Search for the cell housing the specified text and yield its [x, y] center coordinate. 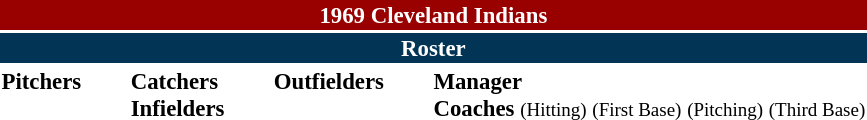
Roster [434, 48]
1969 Cleveland Indians [434, 15]
